Extract the (x, y) coordinate from the center of the cell holding the provided text.  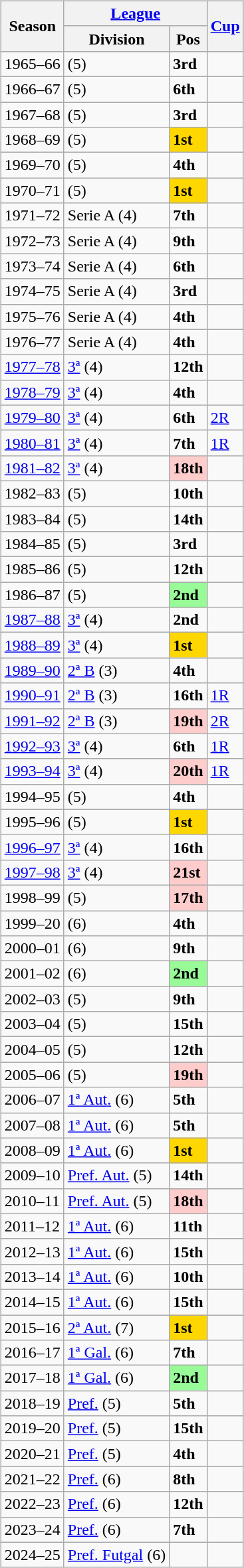
8th (188, 1479)
21st (188, 872)
1993–94 (32, 771)
2000–01 (32, 949)
2005–06 (32, 1075)
1996–97 (32, 847)
2011–12 (32, 1226)
1987–88 (32, 620)
1988–89 (32, 645)
2004–05 (32, 1050)
1967–68 (32, 115)
1969–70 (32, 165)
2024–25 (32, 1555)
2016–17 (32, 1353)
11th (188, 1226)
1973–74 (32, 266)
1991–92 (32, 721)
1970–71 (32, 191)
2021–22 (32, 1479)
2007–08 (32, 1125)
2020–21 (32, 1454)
2015–16 (32, 1327)
1978–79 (32, 392)
1971–72 (32, 216)
2010–11 (32, 1201)
1976–77 (32, 342)
2003–04 (32, 1024)
1983–84 (32, 518)
1986–87 (32, 595)
1999–20 (32, 923)
2013–14 (32, 1277)
2008–09 (32, 1150)
1966–67 (32, 89)
2ª Aut. (7) (116, 1327)
2002–03 (32, 999)
20th (188, 771)
1972–73 (32, 241)
2019–20 (32, 1429)
2018–19 (32, 1403)
1984–85 (32, 544)
1968–69 (32, 140)
1995–96 (32, 822)
Cup (225, 26)
2001–02 (32, 974)
1974–75 (32, 291)
1998–99 (32, 898)
1979–80 (32, 418)
1985–86 (32, 570)
Season (32, 26)
17th (188, 898)
1989–90 (32, 670)
Division (116, 39)
Pref. Futgal (6) (116, 1555)
League (136, 13)
1997–98 (32, 872)
2006–07 (32, 1100)
2012–13 (32, 1251)
2022–23 (32, 1504)
1992–93 (32, 746)
2017–18 (32, 1378)
2014–15 (32, 1302)
2009–10 (32, 1176)
1994–95 (32, 797)
1975–76 (32, 317)
Pos (188, 39)
1982–83 (32, 493)
1980–81 (32, 443)
1990–91 (32, 696)
1977–78 (32, 367)
2023–24 (32, 1529)
1965–66 (32, 64)
1981–82 (32, 468)
